Search for the cell housing the specified text and yield its (X, Y) center coordinate. 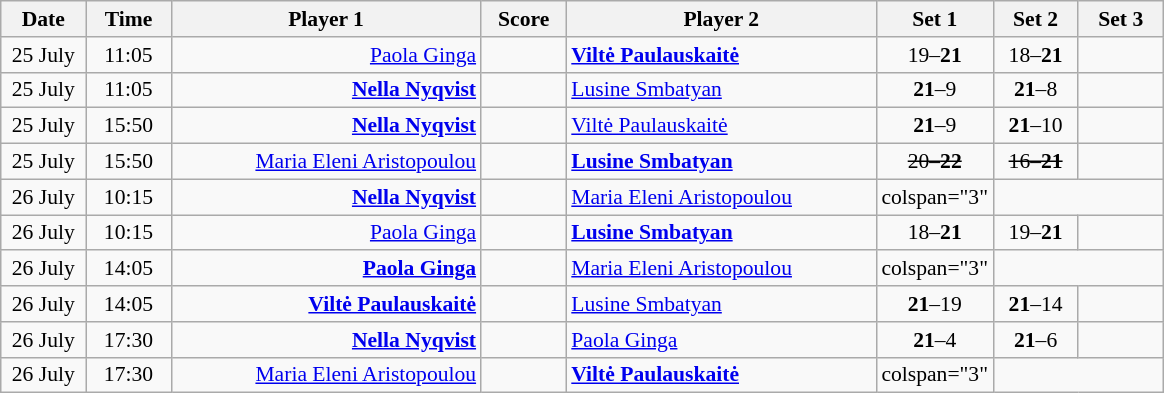
21–6 (1036, 340)
21–19 (934, 304)
Set 2 (1036, 19)
21–14 (1036, 304)
Time (128, 19)
21–10 (1036, 126)
Set 1 (934, 19)
Player 2 (721, 19)
20–22 (934, 162)
16–21 (1036, 162)
21–8 (1036, 90)
Set 3 (1120, 19)
21–4 (934, 340)
Date (44, 19)
Score (524, 19)
Player 1 (326, 19)
